Locate the cell with the specified text and output its (x, y) center coordinate. 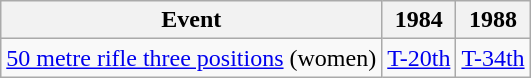
1984 (419, 20)
Event (192, 20)
T-34th (493, 58)
50 metre rifle three positions (women) (192, 58)
T-20th (419, 58)
1988 (493, 20)
